Locate the cell with the specified text and output its (X, Y) center coordinate. 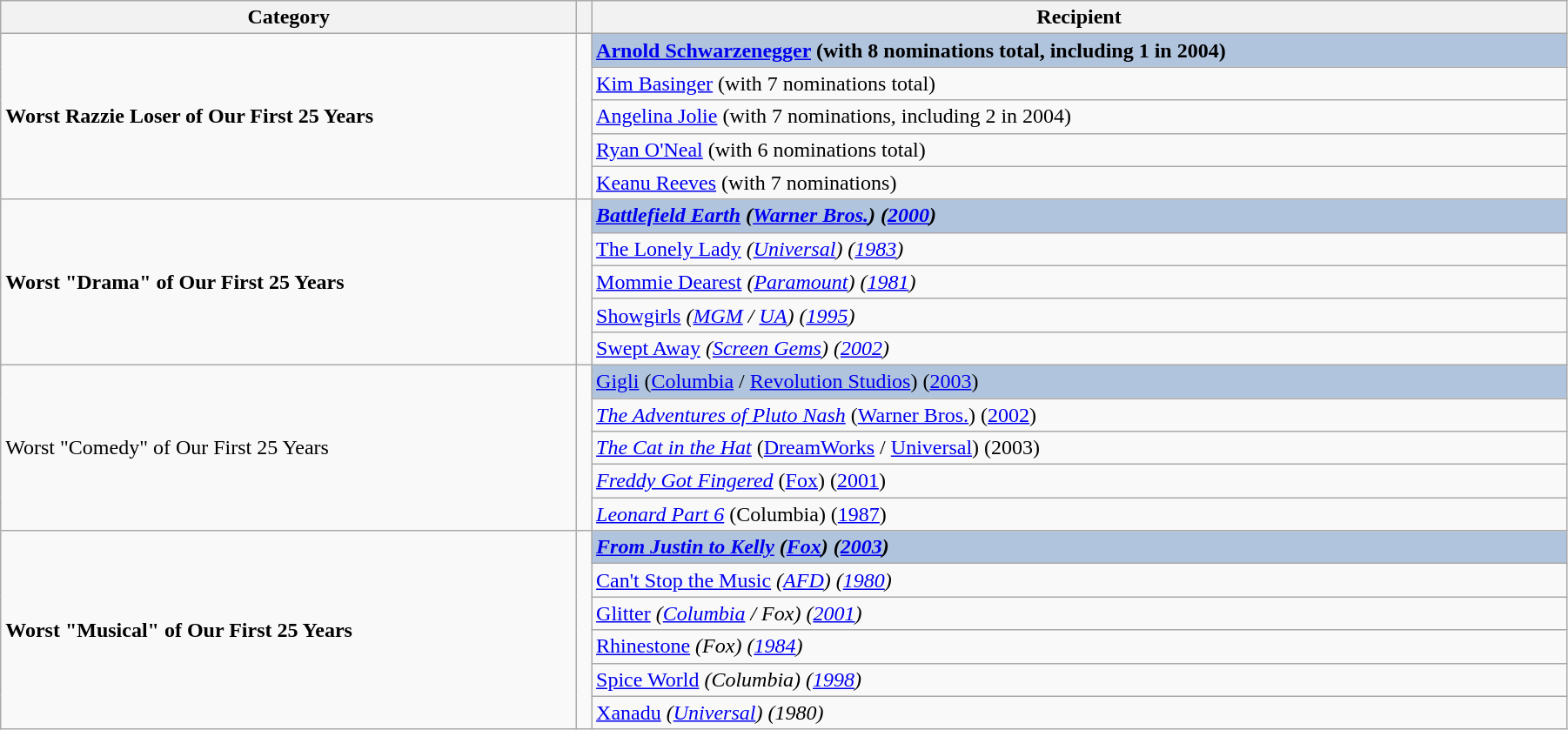
Battlefield Earth (Warner Bros.) (2000) (1079, 216)
Category (289, 17)
The Cat in the Hat (DreamWorks / Universal) (2003) (1079, 448)
Worst "Drama" of Our First 25 Years (289, 282)
Arnold Schwarzenegger (with 8 nominations total, including 1 in 2004) (1079, 50)
Freddy Got Fingered (Fox) (2001) (1079, 481)
Gigli (Columbia / Revolution Studios) (2003) (1079, 381)
From Justin to Kelly (Fox) (2003) (1079, 547)
Can't Stop the Music (AFD) (1980) (1079, 580)
Leonard Part 6 (Columbia) (1987) (1079, 514)
Worst Razzie Loser of Our First 25 Years (289, 117)
Keanu Reeves (with 7 nominations) (1079, 183)
Rhinestone (Fox) (1984) (1079, 646)
Ryan O'Neal (with 6 nominations total) (1079, 150)
Worst "Comedy" of Our First 25 Years (289, 447)
Mommie Dearest (Paramount) (1981) (1079, 282)
The Lonely Lady (Universal) (1983) (1079, 249)
Xanadu (Universal) (1980) (1079, 713)
Angelina Jolie (with 7 nominations, including 2 in 2004) (1079, 117)
Swept Away (Screen Gems) (2002) (1079, 348)
The Adventures of Pluto Nash (Warner Bros.) (2002) (1079, 415)
Worst "Musical" of Our First 25 Years (289, 630)
Spice World (Columbia) (1998) (1079, 680)
Recipient (1079, 17)
Glitter (Columbia / Fox) (2001) (1079, 613)
Kim Basinger (with 7 nominations total) (1079, 84)
Showgirls (MGM / UA) (1995) (1079, 315)
